Identify which cell holds the provided text, then report its [X, Y] central coordinate. 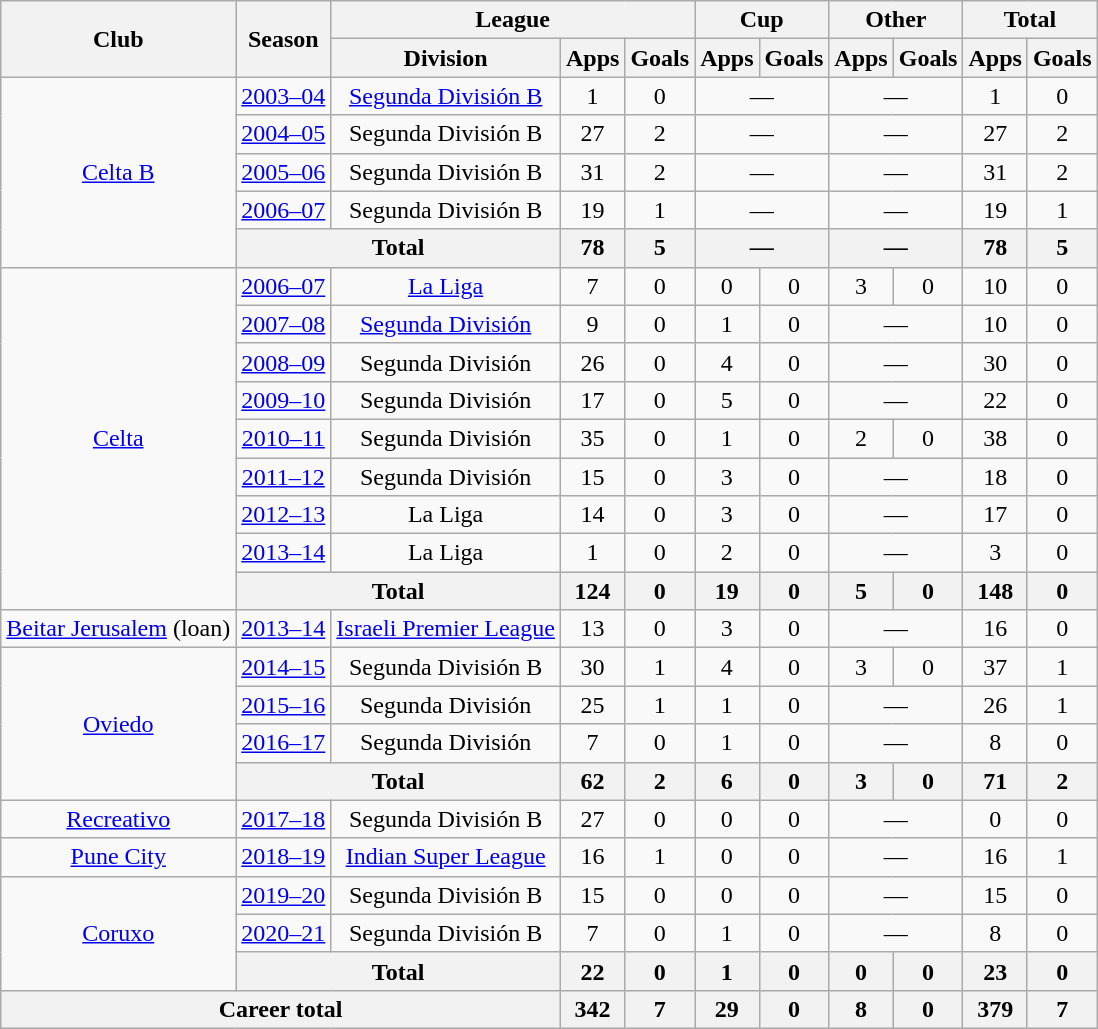
Cup [762, 20]
2007–08 [284, 324]
Season [284, 39]
Indian Super League [446, 857]
2005–06 [284, 172]
2004–05 [284, 134]
379 [995, 1009]
2017–18 [284, 819]
2020–21 [284, 933]
Other [896, 20]
124 [592, 591]
Recreativo [118, 819]
6 [727, 781]
2019–20 [284, 895]
29 [727, 1009]
League [513, 20]
2011–12 [284, 477]
342 [592, 1009]
148 [995, 591]
14 [592, 515]
Pune City [118, 857]
13 [592, 629]
2012–13 [284, 515]
2010–11 [284, 438]
Club [118, 39]
Celta [118, 438]
2016–17 [284, 743]
2009–10 [284, 400]
Oviedo [118, 724]
2018–19 [284, 857]
2008–09 [284, 362]
38 [995, 438]
Celta B [118, 172]
35 [592, 438]
23 [995, 971]
2003–04 [284, 96]
9 [592, 324]
37 [995, 667]
18 [995, 477]
71 [995, 781]
Career total [281, 1009]
Division [446, 58]
62 [592, 781]
Israeli Premier League [446, 629]
Coruxo [118, 933]
25 [592, 705]
2015–16 [284, 705]
Beitar Jerusalem (loan) [118, 629]
2014–15 [284, 667]
